Return (X, Y) of the center of cell containing provided text 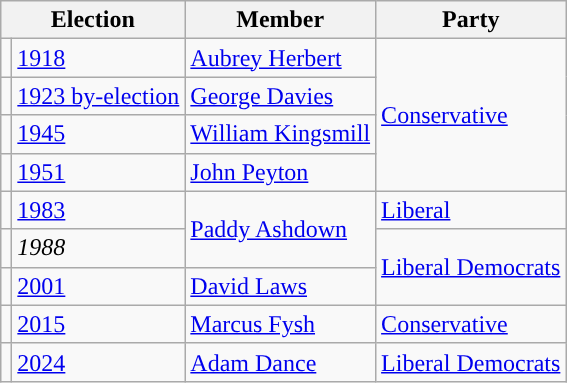
William Kingsmill (280, 134)
George Davies (280, 96)
Paddy Ashdown (280, 229)
1988 (98, 248)
John Peyton (280, 172)
Aubrey Herbert (280, 58)
2015 (98, 324)
Party (471, 20)
David Laws (280, 286)
2001 (98, 286)
1951 (98, 172)
Adam Dance (280, 362)
1923 by-election (98, 96)
Member (280, 20)
1918 (98, 58)
2024 (98, 362)
Liberal (471, 210)
Election (93, 20)
1983 (98, 210)
1945 (98, 134)
Marcus Fysh (280, 324)
